Return (x, y) of the center of cell containing provided text 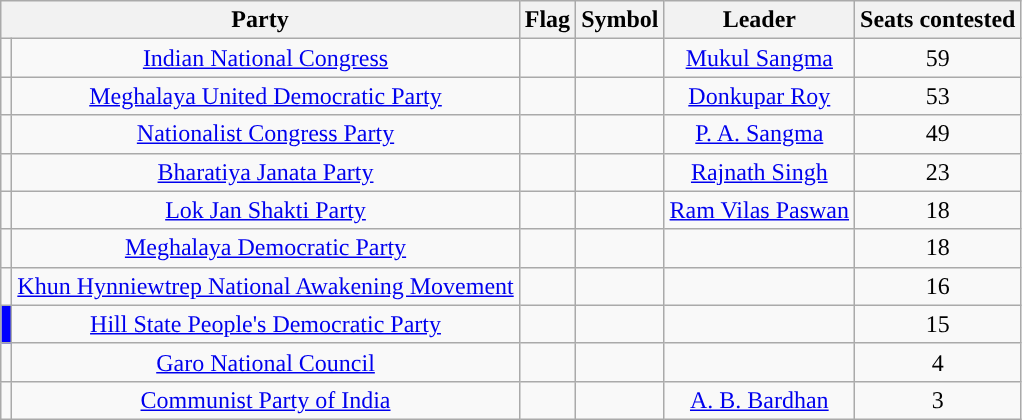
A. B. Bardhan (759, 400)
Meghalaya Democratic Party (266, 248)
Rajnath Singh (759, 172)
Khun Hynniewtrep National Awakening Movement (266, 286)
Symbol (620, 20)
16 (938, 286)
4 (938, 362)
23 (938, 172)
59 (938, 58)
Meghalaya United Democratic Party (266, 96)
53 (938, 96)
Indian National Congress (266, 58)
Bharatiya Janata Party (266, 172)
Flag (547, 20)
Seats contested (938, 20)
P. A. Sangma (759, 134)
15 (938, 324)
Lok Jan Shakti Party (266, 210)
Ram Vilas Paswan (759, 210)
Leader (759, 20)
Garo National Council (266, 362)
Hill State People's Democratic Party (266, 324)
Communist Party of India (266, 400)
Nationalist Congress Party (266, 134)
49 (938, 134)
3 (938, 400)
Mukul Sangma (759, 58)
Donkupar Roy (759, 96)
Party (260, 20)
